Return (X, Y) of the center of cell containing provided text 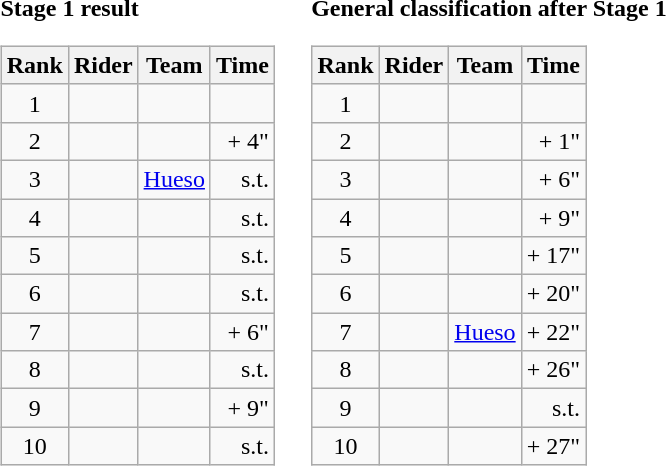
+ 1" (553, 141)
+ 27" (553, 446)
+ 20" (553, 294)
+ 26" (553, 370)
+ 17" (553, 256)
+ 4" (242, 141)
+ 22" (553, 332)
